From the cell containing the given text, extract its center point as (X, Y) coordinate. 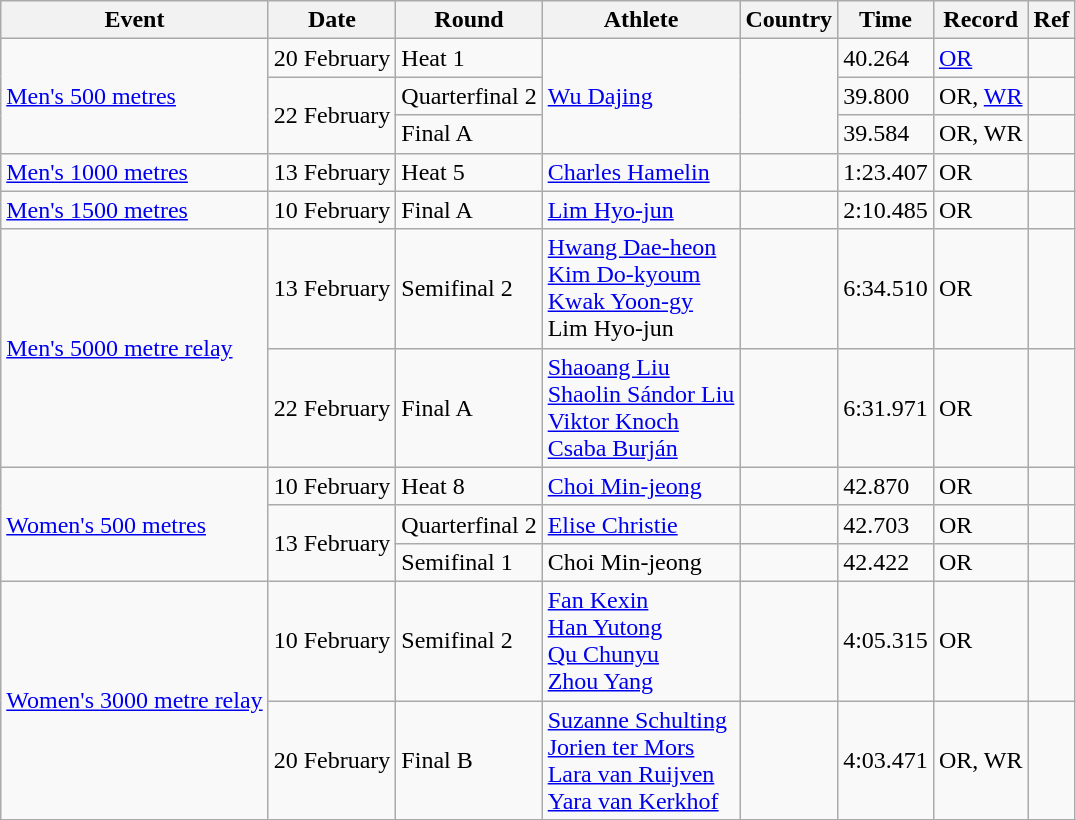
Men's 1500 metres (134, 210)
Record (980, 20)
Hwang Dae-heonKim Do-kyoumKwak Yoon-gyLim Hyo-jun (641, 288)
Date (332, 20)
Men's 5000 metre relay (134, 348)
39.800 (886, 96)
Semifinal 1 (469, 562)
Athlete (641, 20)
Lim Hyo-jun (641, 210)
Men's 500 metres (134, 96)
1:23.407 (886, 172)
Wu Dajing (641, 96)
Women's 500 metres (134, 524)
Men's 1000 metres (134, 172)
6:31.971 (886, 408)
42.422 (886, 562)
Suzanne SchultingJorien ter MorsLara van RuijvenYara van Kerkhof (641, 760)
39.584 (886, 134)
Heat 1 (469, 58)
Heat 8 (469, 486)
42.870 (886, 486)
Final B (469, 760)
Round (469, 20)
Elise Christie (641, 524)
40.264 (886, 58)
Charles Hamelin (641, 172)
Heat 5 (469, 172)
6:34.510 (886, 288)
4:03.471 (886, 760)
2:10.485 (886, 210)
42.703 (886, 524)
Ref (1052, 20)
4:05.315 (886, 640)
Shaoang LiuShaolin Sándor LiuViktor KnochCsaba Burján (641, 408)
Time (886, 20)
Country (789, 20)
Fan KexinHan YutongQu ChunyuZhou Yang (641, 640)
Event (134, 20)
Women's 3000 metre relay (134, 700)
